Search for the cell housing the specified text and yield its [X, Y] center coordinate. 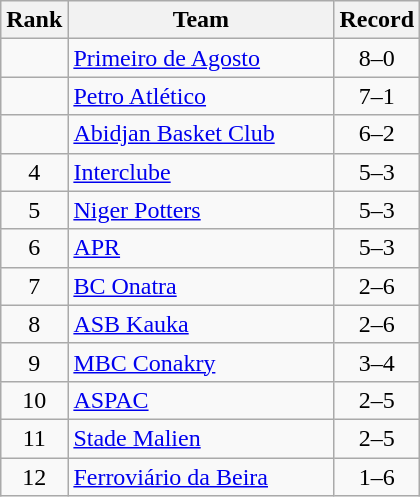
Rank [34, 20]
ASB Kauka [201, 324]
7 [34, 286]
MBC Conakry [201, 362]
9 [34, 362]
12 [34, 477]
6–2 [377, 134]
1–6 [377, 477]
5 [34, 210]
Team [201, 20]
Record [377, 20]
7–1 [377, 96]
3–4 [377, 362]
APR [201, 248]
11 [34, 438]
4 [34, 172]
Stade Malien [201, 438]
Abidjan Basket Club [201, 134]
Niger Potters [201, 210]
8 [34, 324]
Interclube [201, 172]
BC Onatra [201, 286]
ASPAC [201, 400]
6 [34, 248]
10 [34, 400]
8–0 [377, 58]
Petro Atlético [201, 96]
Ferroviário da Beira [201, 477]
Primeiro de Agosto [201, 58]
